Scan for the cell matching the given text and deliver its (x, y) coordinate at center. 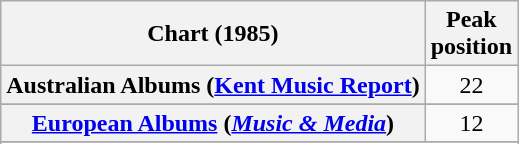
12 (471, 123)
Australian Albums (Kent Music Report) (213, 85)
Chart (1985) (213, 34)
Peakposition (471, 34)
European Albums (Music & Media) (213, 123)
22 (471, 85)
